Extract the [X, Y] coordinate from the center of the cell holding the provided text.  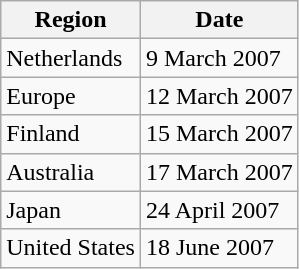
Australia [71, 172]
Europe [71, 96]
Date [219, 20]
15 March 2007 [219, 134]
9 March 2007 [219, 58]
Japan [71, 210]
17 March 2007 [219, 172]
Netherlands [71, 58]
18 June 2007 [219, 248]
24 April 2007 [219, 210]
12 March 2007 [219, 96]
Region [71, 20]
Finland [71, 134]
United States [71, 248]
